From the cell containing the given text, extract its center point as (X, Y) coordinate. 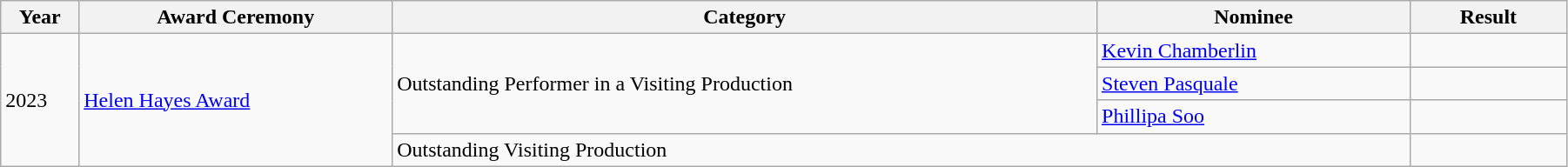
Kevin Chamberlin (1254, 50)
Helen Hayes Award (236, 100)
Year (40, 17)
Award Ceremony (236, 17)
Result (1488, 17)
Phillipa Soo (1254, 117)
Nominee (1254, 17)
Steven Pasquale (1254, 83)
Outstanding Visiting Production (901, 150)
Outstanding Performer in a Visiting Production (745, 83)
Category (745, 17)
2023 (40, 100)
